For the text-containing cell, return its midpoint in [x, y] coordinate format. 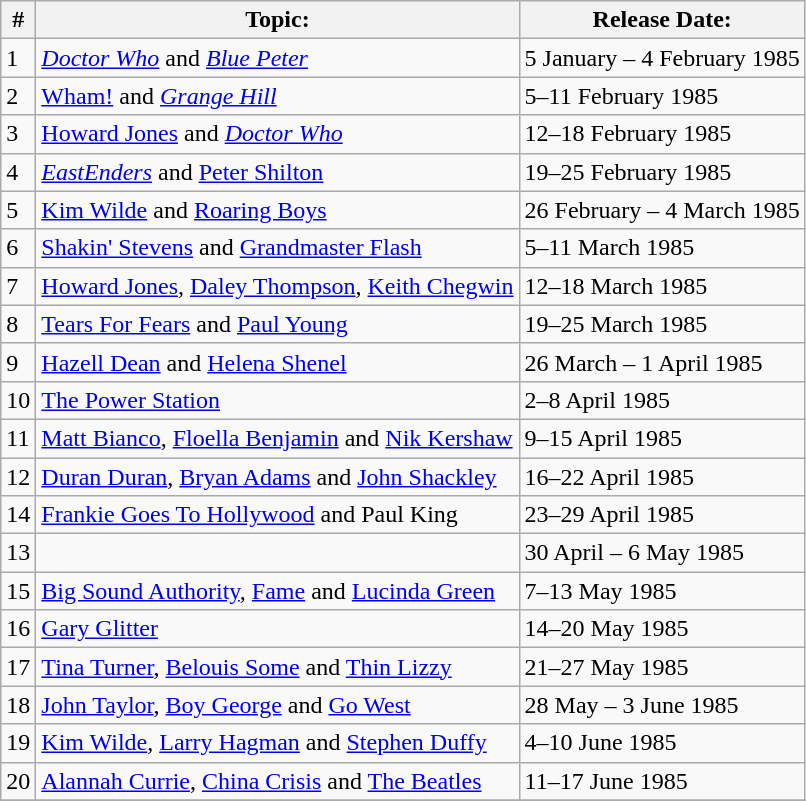
2 [18, 96]
John Taylor, Boy George and Go West [278, 705]
3 [18, 134]
28 May – 3 June 1985 [662, 705]
1 [18, 58]
11–17 June 1985 [662, 781]
5 [18, 210]
Howard Jones, Daley Thompson, Keith Chegwin [278, 286]
19–25 March 1985 [662, 324]
30 April – 6 May 1985 [662, 553]
23–29 April 1985 [662, 515]
9–15 April 1985 [662, 438]
12 [18, 477]
5 January – 4 February 1985 [662, 58]
10 [18, 400]
19–25 February 1985 [662, 172]
4 [18, 172]
Tears For Fears and Paul Young [278, 324]
7 [18, 286]
Kim Wilde, Larry Hagman and Stephen Duffy [278, 743]
# [18, 20]
Release Date: [662, 20]
18 [18, 705]
Kim Wilde and Roaring Boys [278, 210]
The Power Station [278, 400]
Hazell Dean and Helena Shenel [278, 362]
26 March – 1 April 1985 [662, 362]
19 [18, 743]
16 [18, 629]
Shakin' Stevens and Grandmaster Flash [278, 248]
Topic: [278, 20]
EastEnders and Peter Shilton [278, 172]
12–18 February 1985 [662, 134]
Tina Turner, Belouis Some and Thin Lizzy [278, 667]
7–13 May 1985 [662, 591]
13 [18, 553]
17 [18, 667]
21–27 May 1985 [662, 667]
Howard Jones and Doctor Who [278, 134]
Alannah Currie, China Crisis and The Beatles [278, 781]
6 [18, 248]
Frankie Goes To Hollywood and Paul King [278, 515]
15 [18, 591]
11 [18, 438]
20 [18, 781]
14–20 May 1985 [662, 629]
9 [18, 362]
4–10 June 1985 [662, 743]
14 [18, 515]
5–11 March 1985 [662, 248]
Wham! and Grange Hill [278, 96]
26 February – 4 March 1985 [662, 210]
Doctor Who and Blue Peter [278, 58]
Matt Bianco, Floella Benjamin and Nik Kershaw [278, 438]
12–18 March 1985 [662, 286]
Gary Glitter [278, 629]
2–8 April 1985 [662, 400]
16–22 April 1985 [662, 477]
8 [18, 324]
Big Sound Authority, Fame and Lucinda Green [278, 591]
5–11 February 1985 [662, 96]
Duran Duran, Bryan Adams and John Shackley [278, 477]
